Determine the [x, y] coordinate at the center of the cell enclosing the given text.  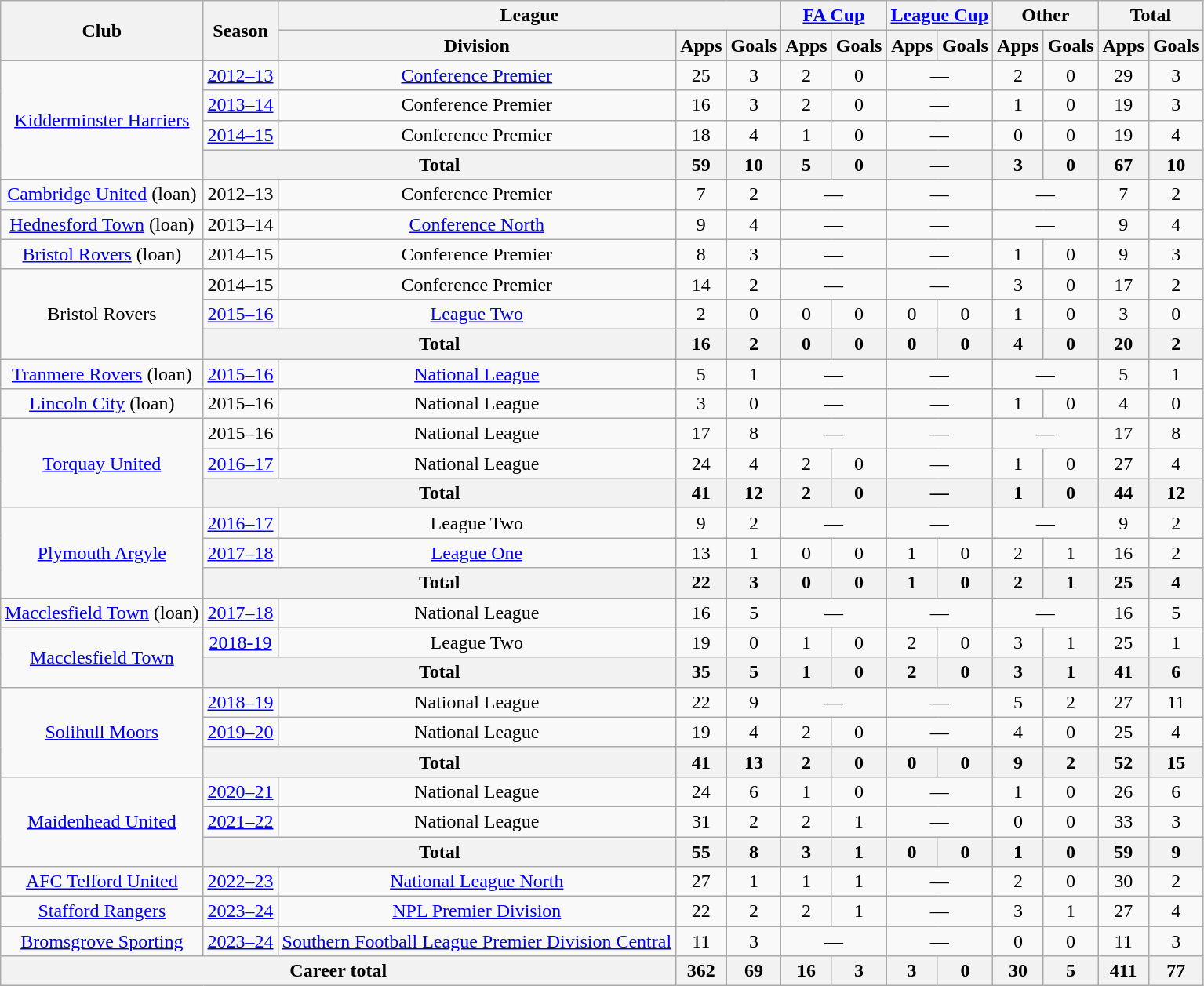
2020–21 [240, 791]
Maidenhead United [102, 821]
Bristol Rovers (loan) [102, 254]
Kidderminster Harriers [102, 120]
Macclesfield Town [102, 657]
35 [701, 672]
Club [102, 31]
411 [1123, 971]
Division [477, 45]
Other [1046, 16]
69 [754, 971]
Torquay United [102, 464]
2019–20 [240, 732]
NPL Premier Division [477, 911]
Stafford Rangers [102, 911]
Bromsgrove Sporting [102, 941]
2018-19 [240, 642]
FA Cup [834, 16]
League [529, 16]
31 [701, 821]
2021–22 [240, 821]
League One [477, 553]
Hednesford Town (loan) [102, 224]
Macclesfield Town (loan) [102, 613]
Plymouth Argyle [102, 553]
14 [701, 284]
33 [1123, 821]
18 [701, 135]
Tranmere Rovers (loan) [102, 374]
55 [701, 851]
AFC Telford United [102, 882]
26 [1123, 791]
2018–19 [240, 702]
Cambridge United (loan) [102, 195]
Conference North [477, 224]
44 [1123, 493]
15 [1176, 762]
362 [701, 971]
52 [1123, 762]
67 [1123, 165]
National League North [477, 882]
Season [240, 31]
2022–23 [240, 882]
Lincoln City (loan) [102, 404]
Southern Football League Premier Division Central [477, 941]
20 [1123, 344]
Career total [339, 971]
Solihull Moors [102, 732]
77 [1176, 971]
Bristol Rovers [102, 314]
League Cup [940, 16]
29 [1123, 75]
